Provide the (X, Y) coordinate of the cell's center where the given text is located.  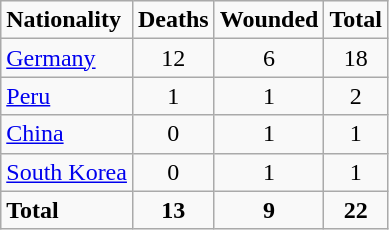
6 (269, 58)
9 (269, 210)
China (67, 134)
Nationality (67, 20)
Peru (67, 96)
Wounded (269, 20)
Deaths (173, 20)
22 (356, 210)
12 (173, 58)
18 (356, 58)
13 (173, 210)
Germany (67, 58)
2 (356, 96)
South Korea (67, 172)
